For the text-containing cell, return its midpoint in [x, y] coordinate format. 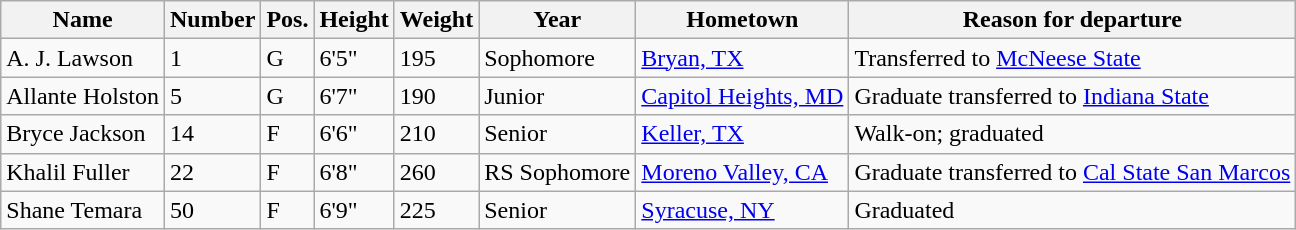
Khalil Fuller [83, 172]
Name [83, 20]
Keller, TX [742, 134]
Pos. [288, 20]
260 [436, 172]
Year [558, 20]
225 [436, 210]
6'9" [354, 210]
195 [436, 58]
14 [212, 134]
Reason for departure [1072, 20]
22 [212, 172]
5 [212, 96]
Transferred to McNeese State [1072, 58]
Sophomore [558, 58]
Junior [558, 96]
6'6" [354, 134]
50 [212, 210]
RS Sophomore [558, 172]
6'5" [354, 58]
A. J. Lawson [83, 58]
Graduate transferred to Cal State San Marcos [1072, 172]
Hometown [742, 20]
190 [436, 96]
1 [212, 58]
Walk-on; graduated [1072, 134]
6'8" [354, 172]
Bryan, TX [742, 58]
Graduated [1072, 210]
Graduate transferred to Indiana State [1072, 96]
Number [212, 20]
Allante Holston [83, 96]
Bryce Jackson [83, 134]
Moreno Valley, CA [742, 172]
210 [436, 134]
6'7" [354, 96]
Height [354, 20]
Capitol Heights, MD [742, 96]
Shane Temara [83, 210]
Weight [436, 20]
Syracuse, NY [742, 210]
